Detect which cell encompasses the target text, then output its (x, y) center coordinate. 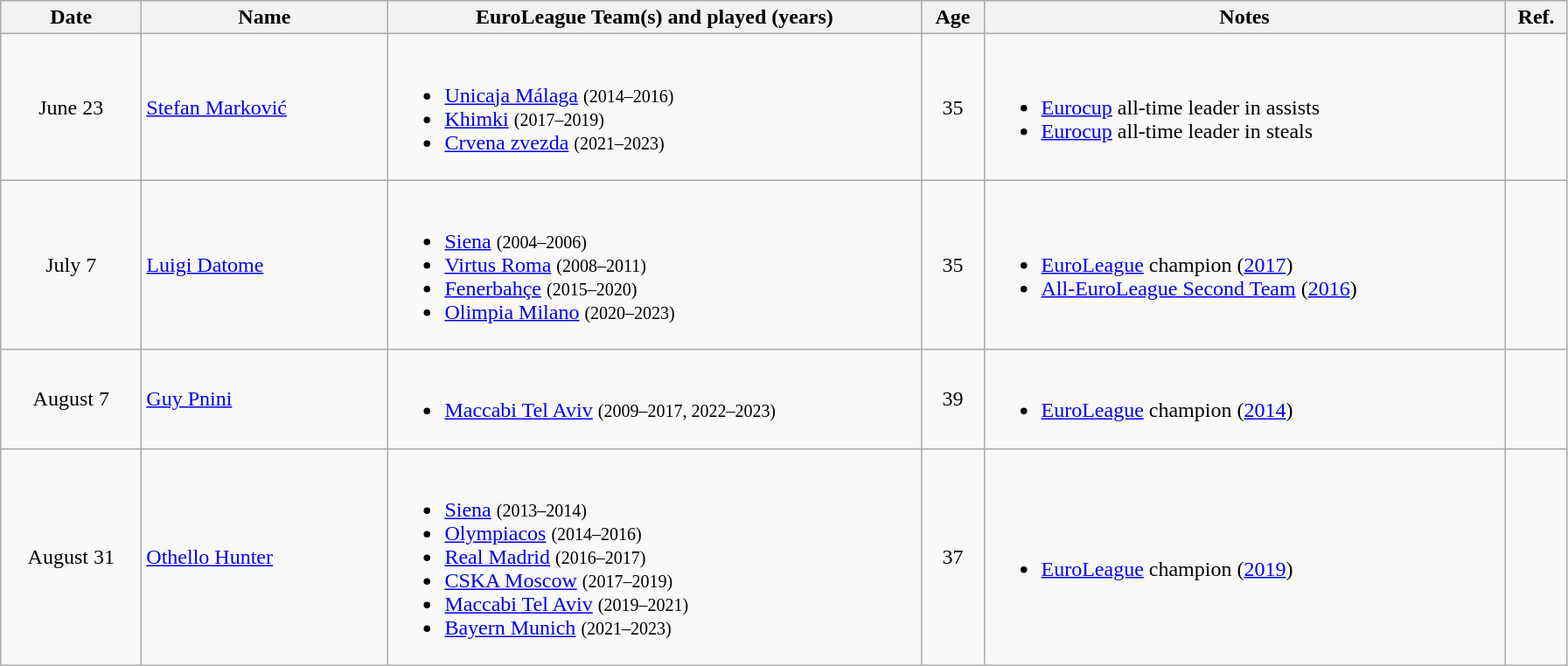
Name (264, 17)
July 7 (72, 265)
Stefan Marković (264, 107)
Age (953, 17)
Siena (2004–2006) Virtus Roma (2008–2011) Fenerbahçe (2015–2020) Olimpia Milano (2020–2023) (654, 265)
EuroLeague champion (2019) (1244, 557)
Maccabi Tel Aviv (2009–2017, 2022–2023) (654, 399)
Notes (1244, 17)
August 31 (72, 557)
Siena (2013–2014) Olympiacos (2014–2016) Real Madrid (2016–2017) CSKA Moscow (2017–2019) Maccabi Tel Aviv (2019–2021) Bayern Munich (2021–2023) (654, 557)
June 23 (72, 107)
Eurocup all-time leader in assistsEurocup all-time leader in steals (1244, 107)
August 7 (72, 399)
39 (953, 399)
EuroLeague champion (2017)All-EuroLeague Second Team (2016) (1244, 265)
37 (953, 557)
Othello Hunter (264, 557)
Luigi Datome (264, 265)
Guy Pnini (264, 399)
Date (72, 17)
EuroLeague Team(s) and played (years) (654, 17)
Unicaja Málaga (2014–2016) Khimki (2017–2019) Crvena zvezda (2021–2023) (654, 107)
Ref. (1536, 17)
EuroLeague champion (2014) (1244, 399)
